Identify which cell holds the provided text, then report its [X, Y] central coordinate. 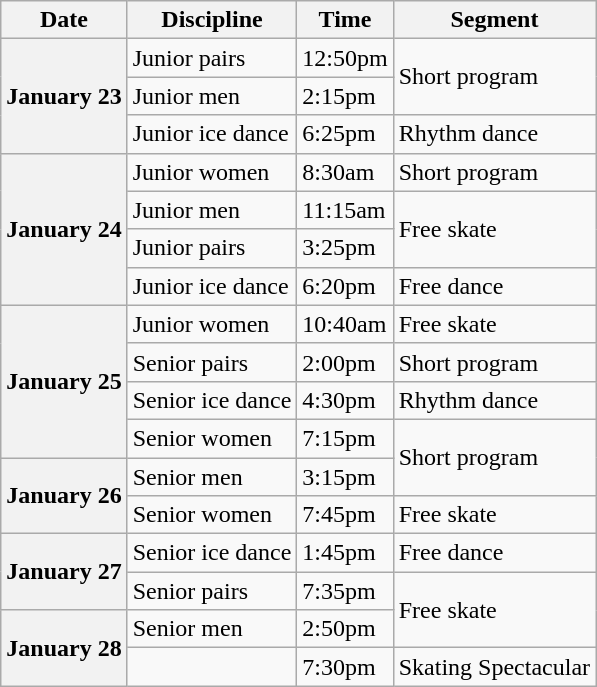
Skating Spectacular [494, 667]
12:50pm [345, 58]
January 27 [64, 572]
2:00pm [345, 362]
January 23 [64, 96]
1:45pm [345, 553]
10:40am [345, 324]
January 25 [64, 381]
6:20pm [345, 286]
7:35pm [345, 591]
2:15pm [345, 96]
3:25pm [345, 248]
Time [345, 20]
January 26 [64, 496]
January 28 [64, 648]
Discipline [212, 20]
7:30pm [345, 667]
11:15am [345, 210]
6:25pm [345, 134]
2:50pm [345, 629]
January 24 [64, 229]
7:15pm [345, 438]
7:45pm [345, 515]
3:15pm [345, 477]
Segment [494, 20]
Date [64, 20]
8:30am [345, 172]
4:30pm [345, 400]
